Capture the cell that displays the provided text and extract its (X, Y) central coordinate. 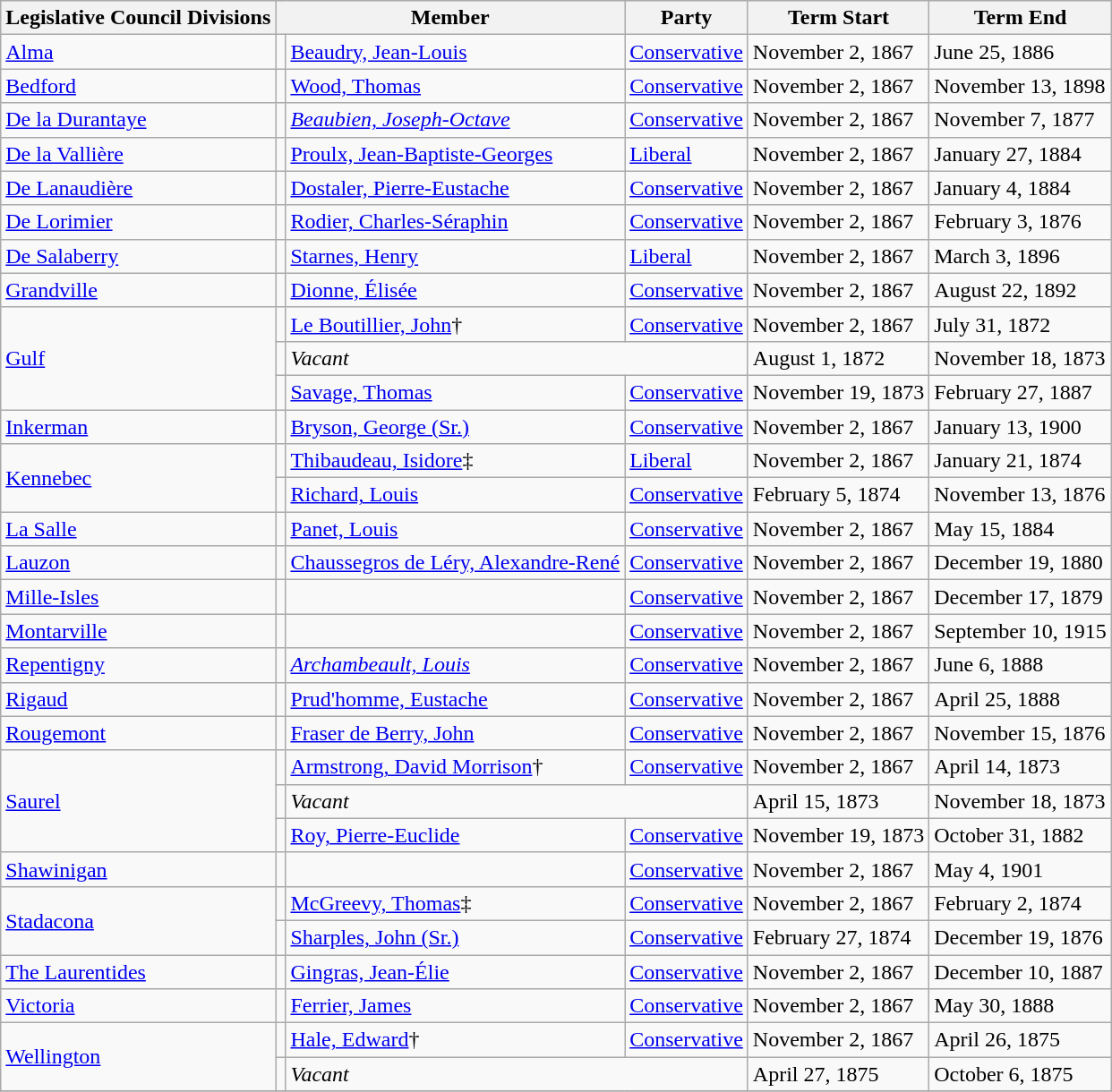
Legislative Council Divisions (138, 18)
De Lanaudière (138, 188)
November 7, 1877 (1021, 120)
Victoria (138, 1006)
De Salaberry (138, 256)
Bedford (138, 86)
Wood, Thomas (455, 86)
Sharples, John (Sr.) (455, 937)
Proulx, Jean-Baptiste-Georges (455, 154)
Richard, Louis (455, 495)
Gingras, Jean-Élie (455, 971)
March 3, 1896 (1021, 256)
May 15, 1884 (1021, 529)
January 21, 1874 (1021, 461)
Chaussegros de Léry, Alexandre-René (455, 563)
December 19, 1880 (1021, 563)
Repentigny (138, 665)
Dionne, Élisée (455, 290)
Kennebec (138, 478)
January 4, 1884 (1021, 188)
De la Vallière (138, 154)
McGreevy, Thomas‡ (455, 903)
Armstrong, David Morrison† (455, 767)
April 26, 1875 (1021, 1040)
Le Boutillier, John† (455, 324)
August 1, 1872 (838, 358)
June 6, 1888 (1021, 665)
Term End (1021, 18)
Shawinigan (138, 869)
April 14, 1873 (1021, 767)
August 22, 1892 (1021, 290)
February 5, 1874 (838, 495)
November 15, 1876 (1021, 733)
July 31, 1872 (1021, 324)
De Lorimier (138, 222)
Dostaler, Pierre-Eustache (455, 188)
October 31, 1882 (1021, 835)
The Laurentides (138, 971)
Prud'homme, Eustache (455, 699)
February 27, 1887 (1021, 392)
May 30, 1888 (1021, 1006)
Montarville (138, 631)
Inkerman (138, 427)
Panet, Louis (455, 529)
La Salle (138, 529)
Saurel (138, 801)
Savage, Thomas (455, 392)
November 13, 1876 (1021, 495)
Term Start (838, 18)
September 10, 1915 (1021, 631)
December 10, 1887 (1021, 971)
January 27, 1884 (1021, 154)
Rougemont (138, 733)
De la Durantaye (138, 120)
December 17, 1879 (1021, 597)
Grandville (138, 290)
October 6, 1875 (1021, 1074)
Starnes, Henry (455, 256)
December 19, 1876 (1021, 937)
Hale, Edward† (455, 1040)
April 27, 1875 (838, 1074)
Bryson, George (Sr.) (455, 427)
Ferrier, James (455, 1006)
Wellington (138, 1057)
Roy, Pierre-Euclide (455, 835)
Fraser de Berry, John (455, 733)
Rigaud (138, 699)
Alma (138, 52)
Stadacona (138, 920)
February 2, 1874 (1021, 903)
Mille-Isles (138, 597)
April 15, 1873 (838, 801)
Thibaudeau, Isidore‡ (455, 461)
Rodier, Charles-Séraphin (455, 222)
Party (687, 18)
Lauzon (138, 563)
Archambeault, Louis (455, 665)
Beaubien, Joseph-Octave (455, 120)
Gulf (138, 358)
January 13, 1900 (1021, 427)
May 4, 1901 (1021, 869)
April 25, 1888 (1021, 699)
February 27, 1874 (838, 937)
February 3, 1876 (1021, 222)
November 13, 1898 (1021, 86)
June 25, 1886 (1021, 52)
Member (450, 18)
Beaudry, Jean-Louis (455, 52)
